Find where the given text appears and provide that cell's center as [x, y] coordinate. 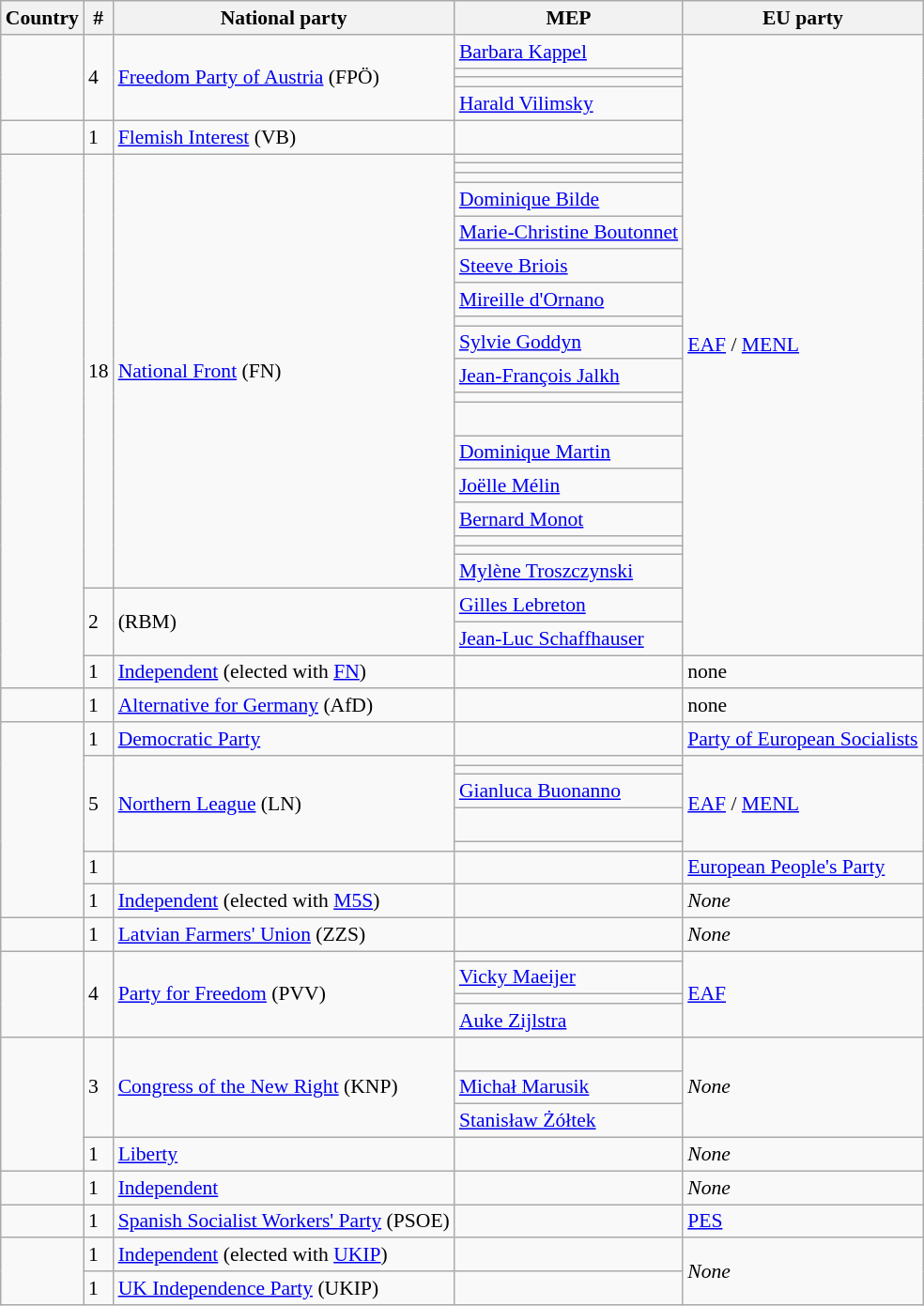
Alternative for Germany (AfD) [284, 706]
Congress of the New Right (KNP) [284, 1087]
Jean-François Jalkh [569, 376]
Dominique Bilde [569, 199]
National party [284, 18]
3 [99, 1087]
Mireille d'Ornano [569, 300]
Independent [284, 1188]
EAF [802, 994]
European People's Party [802, 868]
Steeve Briois [569, 267]
Freedom Party of Austria (FPÖ) [284, 78]
EU party [802, 18]
Jean-Luc Schaffhauser [569, 638]
Marie-Christine Boutonnet [569, 233]
Flemish Interest (VB) [284, 137]
2 [99, 622]
Independent (elected with M5S) [284, 901]
Gilles Lebreton [569, 606]
5 [99, 804]
Independent (elected with FN) [284, 672]
Sylvie Goddyn [569, 343]
Mylène Troszczynski [569, 572]
Harald Vilimsky [569, 104]
Democratic Party [284, 739]
UK Independence Party (UKIP) [284, 1288]
Party for Freedom (PVV) [284, 994]
Spanish Socialist Workers' Party (PSOE) [284, 1221]
Bernard Monot [569, 519]
Dominique Martin [569, 453]
Independent (elected with UKIP) [284, 1255]
18 [99, 372]
MEP [569, 18]
PES [802, 1221]
Party of European Socialists [802, 739]
Michał Marusik [569, 1087]
Vicky Maeijer [569, 977]
Auke Zijlstra [569, 1021]
(RBM) [284, 622]
Liberty [284, 1155]
Barbara Kappel [569, 52]
Stanisław Żółtek [569, 1121]
National Front (FN) [284, 372]
Latvian Farmers' Union (ZZS) [284, 935]
Country [42, 18]
# [99, 18]
Northern League (LN) [284, 804]
Joëlle Mélin [569, 486]
Gianluca Buonanno [569, 791]
